Scan for the cell matching the given text and deliver its [X, Y] coordinate at center. 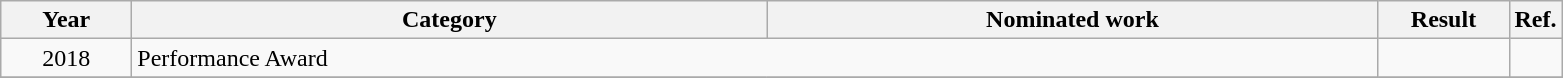
2018 [66, 58]
Year [66, 20]
Nominated work [1072, 20]
Ref. [1536, 20]
Category [450, 20]
Result [1444, 20]
Performance Award [755, 58]
